Pinpoint the cell where the given text exists, returning its [X, Y] midpoint coordinate. 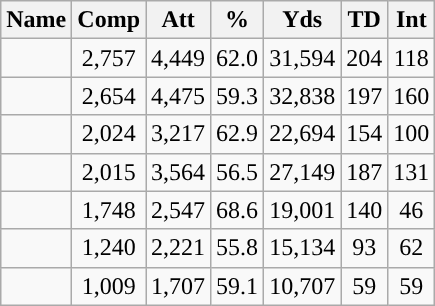
% [238, 20]
19,001 [302, 210]
Att [178, 20]
3,217 [178, 134]
100 [412, 134]
TD [364, 20]
4,475 [178, 96]
10,707 [302, 286]
Comp [109, 20]
2,221 [178, 248]
118 [412, 58]
55.8 [238, 248]
22,694 [302, 134]
2,654 [109, 96]
32,838 [302, 96]
68.6 [238, 210]
93 [364, 248]
62.9 [238, 134]
Name [36, 20]
2,024 [109, 134]
204 [364, 58]
1,707 [178, 286]
1,009 [109, 286]
4,449 [178, 58]
59.3 [238, 96]
197 [364, 96]
59.1 [238, 286]
154 [364, 134]
1,240 [109, 248]
3,564 [178, 172]
27,149 [302, 172]
46 [412, 210]
15,134 [302, 248]
187 [364, 172]
131 [412, 172]
2,547 [178, 210]
140 [364, 210]
Yds [302, 20]
160 [412, 96]
62 [412, 248]
31,594 [302, 58]
56.5 [238, 172]
2,015 [109, 172]
1,748 [109, 210]
Int [412, 20]
2,757 [109, 58]
62.0 [238, 58]
